Pinpoint the cell where the given text exists, returning its [x, y] midpoint coordinate. 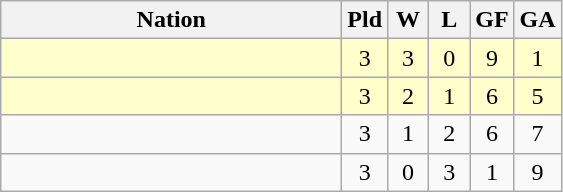
L [450, 20]
GA [538, 20]
Pld [365, 20]
Nation [172, 20]
5 [538, 96]
7 [538, 134]
W [408, 20]
GF [492, 20]
